Find where the given text appears and provide that cell's center as [X, Y] coordinate. 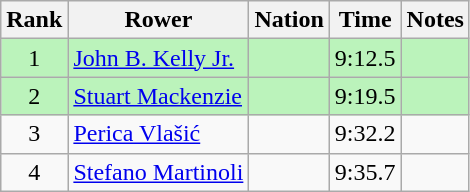
1 [34, 58]
Perica Vlašić [158, 134]
Stuart Mackenzie [158, 96]
John B. Kelly Jr. [158, 58]
9:12.5 [365, 58]
Nation [289, 20]
2 [34, 96]
Stefano Martinoli [158, 172]
Notes [435, 20]
Rank [34, 20]
9:32.2 [365, 134]
Time [365, 20]
9:19.5 [365, 96]
3 [34, 134]
9:35.7 [365, 172]
Rower [158, 20]
4 [34, 172]
